Return the (x, y) coordinate for the center point of the cell that contains the specified text.  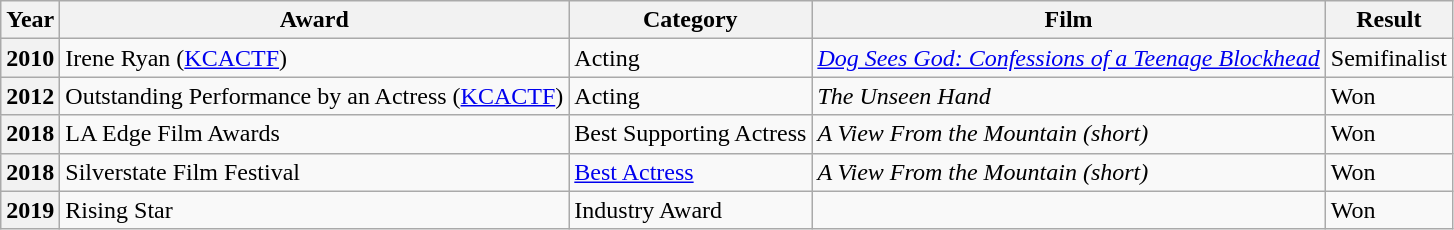
2010 (30, 58)
Irene Ryan (KCACTF) (314, 58)
Rising Star (314, 210)
Industry Award (690, 210)
Film (1068, 20)
Outstanding Performance by an Actress (KCACTF) (314, 96)
Silverstate Film Festival (314, 172)
Year (30, 20)
The Unseen Hand (1068, 96)
Dog Sees God: Confessions of a Teenage Blockhead (1068, 58)
Semifinalist (1388, 58)
Category (690, 20)
Best Actress (690, 172)
2012 (30, 96)
Award (314, 20)
2019 (30, 210)
Best Supporting Actress (690, 134)
Result (1388, 20)
LA Edge Film Awards (314, 134)
